From the cell containing the given text, extract its center point as [X, Y] coordinate. 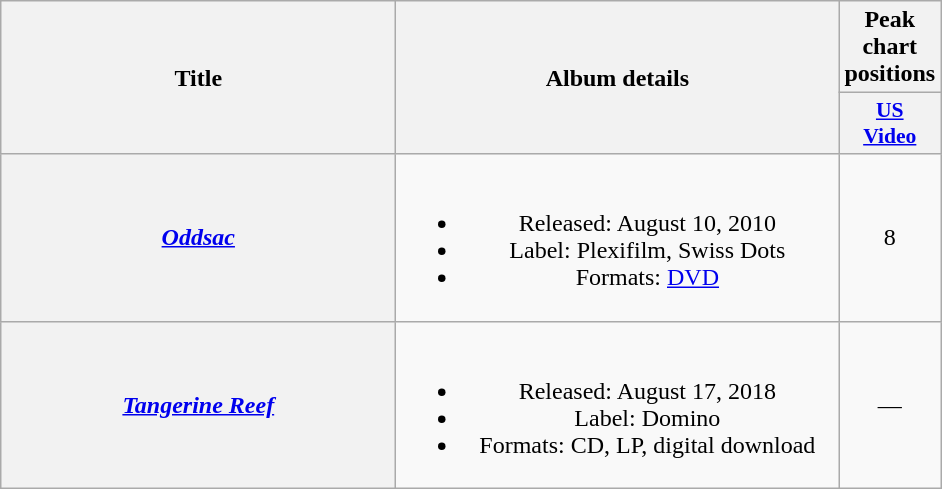
USVideo [890, 124]
Peak chart positions [890, 47]
8 [890, 238]
Oddsac [198, 238]
— [890, 404]
Released: August 17, 2018Label: DominoFormats: CD, LP, digital download [618, 404]
Released: August 10, 2010Label: Plexifilm, Swiss DotsFormats: DVD [618, 238]
Tangerine Reef [198, 404]
Title [198, 78]
Album details [618, 78]
